Pinpoint the cell where the given text exists, returning its (X, Y) midpoint coordinate. 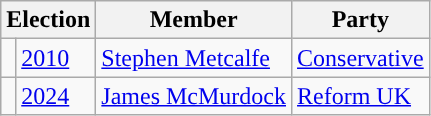
James McMurdock (194, 96)
Party (361, 20)
2024 (56, 96)
Member (194, 20)
Stephen Metcalfe (194, 58)
2010 (56, 58)
Election (48, 20)
Conservative (361, 58)
Reform UK (361, 96)
